For the text-containing cell, return its midpoint in (x, y) coordinate format. 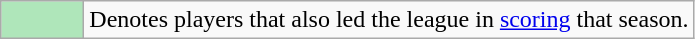
Denotes players that also led the league in scoring that season. (389, 20)
